Return (X, Y) of the center of cell containing provided text 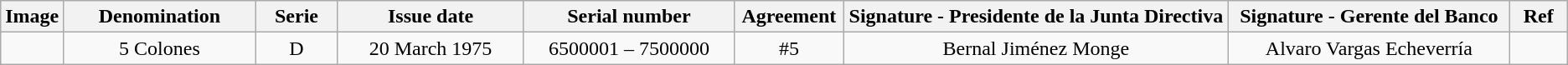
5 Colones (159, 48)
Issue date (431, 17)
Image (32, 17)
Serial number (629, 17)
Signature - Presidente de la Junta Directiva (1035, 17)
Bernal Jiménez Monge (1035, 48)
Serie (297, 17)
Denomination (159, 17)
6500001 – 7500000 (629, 48)
Alvaro Vargas Echeverría (1369, 48)
D (297, 48)
Signature - Gerente del Banco (1369, 17)
Agreement (789, 17)
20 March 1975 (431, 48)
#5 (789, 48)
Ref (1538, 17)
